Output the [X, Y] coordinate of the center of the cell containing the given text.  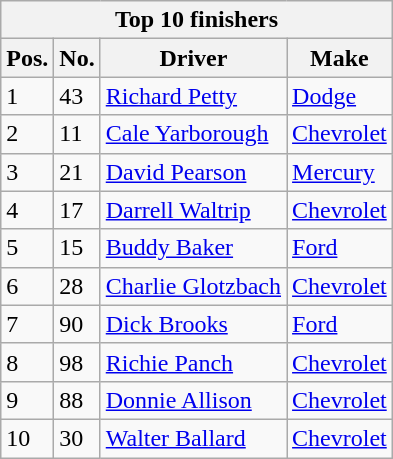
Dick Brooks [193, 324]
21 [77, 172]
15 [77, 248]
Darrell Waltrip [193, 210]
10 [28, 438]
9 [28, 400]
Buddy Baker [193, 248]
8 [28, 362]
Top 10 finishers [197, 20]
Make [340, 58]
Cale Yarborough [193, 134]
Pos. [28, 58]
17 [77, 210]
43 [77, 96]
Donnie Allison [193, 400]
David Pearson [193, 172]
Driver [193, 58]
28 [77, 286]
Richard Petty [193, 96]
1 [28, 96]
7 [28, 324]
90 [77, 324]
30 [77, 438]
5 [28, 248]
Mercury [340, 172]
6 [28, 286]
11 [77, 134]
3 [28, 172]
Charlie Glotzbach [193, 286]
No. [77, 58]
Richie Panch [193, 362]
4 [28, 210]
88 [77, 400]
Walter Ballard [193, 438]
98 [77, 362]
Dodge [340, 96]
2 [28, 134]
